Find where the given text appears and provide that cell's center as (x, y) coordinate. 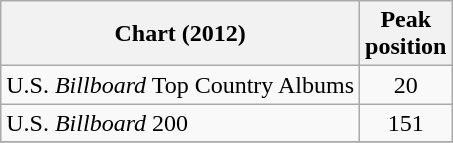
151 (406, 123)
U.S. Billboard 200 (180, 123)
Peakposition (406, 34)
U.S. Billboard Top Country Albums (180, 85)
20 (406, 85)
Chart (2012) (180, 34)
